Search for the cell housing the specified text and yield its [X, Y] center coordinate. 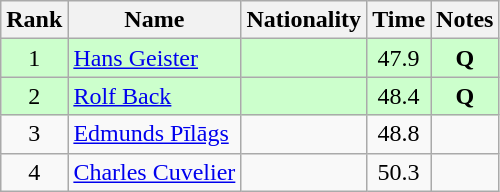
Edmunds Pīlāgs [154, 134]
Name [154, 20]
2 [34, 96]
Notes [465, 20]
Time [399, 20]
48.8 [399, 134]
50.3 [399, 172]
1 [34, 58]
Rank [34, 20]
Nationality [304, 20]
Charles Cuvelier [154, 172]
Rolf Back [154, 96]
3 [34, 134]
Hans Geister [154, 58]
4 [34, 172]
48.4 [399, 96]
47.9 [399, 58]
